For the text-containing cell, return its midpoint in [x, y] coordinate format. 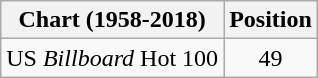
Position [271, 20]
US Billboard Hot 100 [112, 58]
Chart (1958-2018) [112, 20]
49 [271, 58]
